Identify which cell holds the provided text, then report its [X, Y] central coordinate. 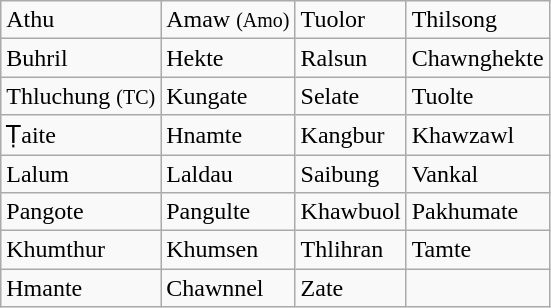
Zate [350, 288]
Buhril [81, 58]
Tamte [478, 250]
Khawzawl [478, 135]
Ralsun [350, 58]
Tuolor [350, 20]
Pangote [81, 212]
Athu [81, 20]
Pakhumate [478, 212]
Laldau [228, 173]
Khawbuol [350, 212]
Kungate [228, 96]
Amaw (Amo) [228, 20]
Khumsen [228, 250]
Hekte [228, 58]
Saibung [350, 173]
Kangbur [350, 135]
Tuolte [478, 96]
Selate [350, 96]
Khumthur [81, 250]
Ṭaite [81, 135]
Hmante [81, 288]
Thluchung (TC) [81, 96]
Thlihran [350, 250]
Lalum [81, 173]
Chawnnel [228, 288]
Chawnghekte [478, 58]
Vankal [478, 173]
Thilsong [478, 20]
Hnamte [228, 135]
Pangulte [228, 212]
